For the text-containing cell, return its midpoint in [X, Y] coordinate format. 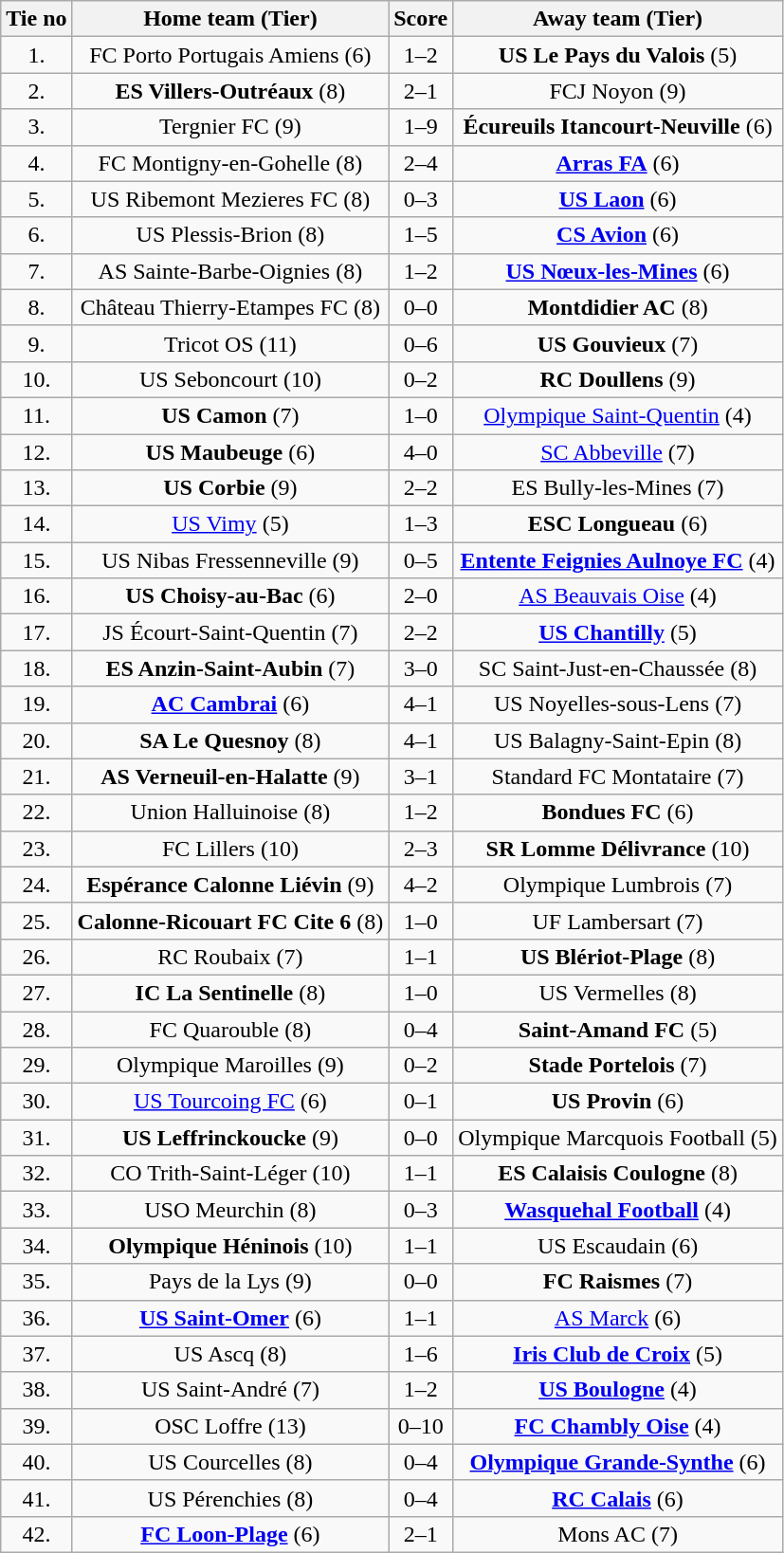
Château Thierry-Etampes FC (8) [230, 307]
14. [36, 524]
32. [36, 1174]
Entente Feignies Aulnoye FC (4) [618, 560]
Tie no [36, 19]
FC Quarouble (8) [230, 1029]
21. [36, 776]
US Boulogne (4) [618, 1390]
29. [36, 1066]
Écureuils Itancourt-Neuville (6) [618, 127]
RC Calais (6) [618, 1498]
Olympique Marcquois Football (5) [618, 1138]
23. [36, 849]
US Camon (7) [230, 415]
ESC Longueau (6) [618, 524]
38. [36, 1390]
Olympique Grande-Synthe (6) [618, 1462]
RC Roubaix (7) [230, 957]
4. [36, 163]
Tergnier FC (9) [230, 127]
ES Anzin-Saint-Aubin (7) [230, 668]
2–0 [421, 596]
7. [36, 271]
US Le Pays du Valois (5) [618, 55]
11. [36, 415]
IC La Sentinelle (8) [230, 993]
Olympique Héninois (10) [230, 1246]
US Ribemont Mezieres FC (8) [230, 199]
Espérance Calonne Liévin (9) [230, 885]
AS Sainte-Barbe-Oignies (8) [230, 271]
1–6 [421, 1354]
AS Marck (6) [618, 1318]
US Provin (6) [618, 1102]
0–5 [421, 560]
US Vermelles (8) [618, 993]
Olympique Maroilles (9) [230, 1066]
4–2 [421, 885]
31. [36, 1138]
FC Raismes (7) [618, 1282]
8. [36, 307]
0–1 [421, 1102]
FC Montigny-en-Gohelle (8) [230, 163]
SR Lomme Délivrance (10) [618, 849]
3. [36, 127]
FC Lillers (10) [230, 849]
SC Saint-Just-en-Chaussée (8) [618, 668]
US Balagny-Saint-Epin (8) [618, 740]
FC Loon-Plage (6) [230, 1534]
Olympique Lumbrois (7) [618, 885]
Tricot OS (11) [230, 343]
37. [36, 1354]
AS Beauvais Oise (4) [618, 596]
33. [36, 1210]
JS Écourt-Saint-Quentin (7) [230, 632]
39. [36, 1426]
US Corbie (9) [230, 488]
Score [421, 19]
US Gouvieux (7) [618, 343]
US Nœux-les-Mines (6) [618, 271]
35. [36, 1282]
UF Lambersart (7) [618, 921]
US Saint-Omer (6) [230, 1318]
AS Verneuil-en-Halatte (9) [230, 776]
US Seboncourt (10) [230, 379]
16. [36, 596]
AC Cambrai (6) [230, 704]
SA Le Quesnoy (8) [230, 740]
10. [36, 379]
40. [36, 1462]
28. [36, 1029]
US Pérenchies (8) [230, 1498]
2. [36, 91]
30. [36, 1102]
US Plessis-Brion (8) [230, 235]
ES Villers-Outréaux (8) [230, 91]
Iris Club de Croix (5) [618, 1354]
12. [36, 452]
18. [36, 668]
OSC Loffre (13) [230, 1426]
Pays de la Lys (9) [230, 1282]
FCJ Noyon (9) [618, 91]
CO Trith-Saint-Léger (10) [230, 1174]
Stade Portelois (7) [618, 1066]
Olympique Saint-Quentin (4) [618, 415]
20. [36, 740]
4–0 [421, 452]
0–6 [421, 343]
US Escaudain (6) [618, 1246]
19. [36, 704]
Wasquehal Football (4) [618, 1210]
6. [36, 235]
15. [36, 560]
FC Chambly Oise (4) [618, 1426]
US Noyelles-sous-Lens (7) [618, 704]
Standard FC Montataire (7) [618, 776]
US Nibas Fressenneville (9) [230, 560]
US Saint-André (7) [230, 1390]
RC Doullens (9) [618, 379]
2–3 [421, 849]
24. [36, 885]
2–4 [421, 163]
Mons AC (7) [618, 1534]
Home team (Tier) [230, 19]
Away team (Tier) [618, 19]
Arras FA (6) [618, 163]
1–5 [421, 235]
22. [36, 813]
SC Abbeville (7) [618, 452]
US Blériot-Plage (8) [618, 957]
US Chantilly (5) [618, 632]
26. [36, 957]
5. [36, 199]
CS Avion (6) [618, 235]
US Tourcoing FC (6) [230, 1102]
US Ascq (8) [230, 1354]
Montdidier AC (8) [618, 307]
Union Halluinoise (8) [230, 813]
US Courcelles (8) [230, 1462]
ES Bully-les-Mines (7) [618, 488]
Bondues FC (6) [618, 813]
ES Calaisis Coulogne (8) [618, 1174]
Saint-Amand FC (5) [618, 1029]
1–3 [421, 524]
42. [36, 1534]
Calonne-Ricouart FC Cite 6 (8) [230, 921]
0–10 [421, 1426]
34. [36, 1246]
1. [36, 55]
3–0 [421, 668]
USO Meurchin (8) [230, 1210]
US Maubeuge (6) [230, 452]
US Laon (6) [618, 199]
US Vimy (5) [230, 524]
27. [36, 993]
13. [36, 488]
FC Porto Portugais Amiens (6) [230, 55]
36. [36, 1318]
1–9 [421, 127]
9. [36, 343]
25. [36, 921]
41. [36, 1498]
US Leffrinckoucke (9) [230, 1138]
17. [36, 632]
3–1 [421, 776]
US Choisy-au-Bac (6) [230, 596]
